Detect which cell encompasses the target text, then output its [X, Y] center coordinate. 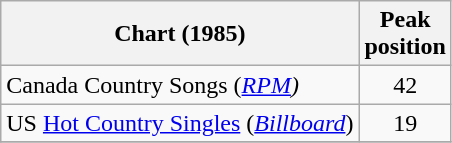
19 [405, 123]
US Hot Country Singles (Billboard) [180, 123]
42 [405, 85]
Chart (1985) [180, 34]
Canada Country Songs (RPM) [180, 85]
Peakposition [405, 34]
